Return the (x, y) coordinate for the center point of the cell that contains the specified text.  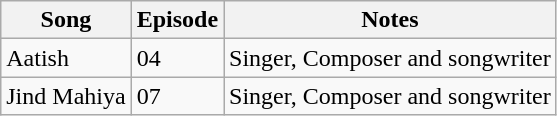
Aatish (66, 58)
Notes (390, 20)
04 (177, 58)
Episode (177, 20)
Song (66, 20)
Jind Mahiya (66, 96)
07 (177, 96)
